Capture the cell that displays the provided text and extract its (x, y) central coordinate. 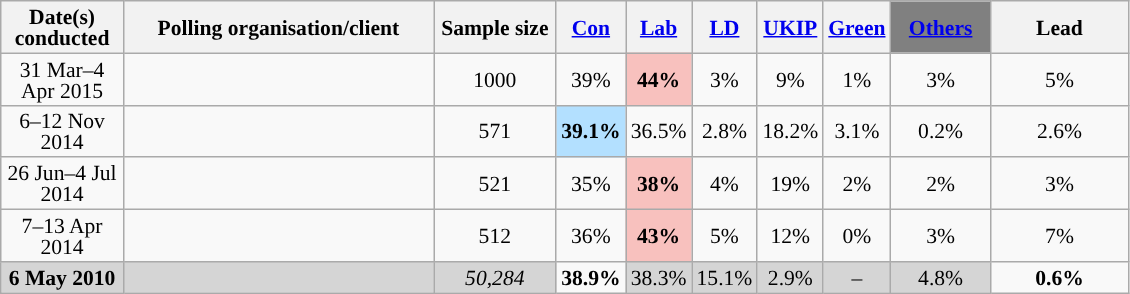
39.1% (590, 131)
4.8% (941, 278)
39% (590, 79)
UKIP (790, 27)
50,284 (496, 278)
36% (590, 236)
12% (790, 236)
2.6% (1060, 131)
2.8% (725, 131)
7% (1060, 236)
36.5% (659, 131)
0.2% (941, 131)
0% (856, 236)
31 Mar–4 Apr 2015 (62, 79)
1000 (496, 79)
2.9% (790, 278)
Con (590, 27)
571 (496, 131)
LD (725, 27)
38% (659, 184)
– (856, 278)
18.2% (790, 131)
9% (790, 79)
512 (496, 236)
Polling organisation/client (278, 27)
43% (659, 236)
Date(s)conducted (62, 27)
1% (856, 79)
38.3% (659, 278)
26 Jun–4 Jul 2014 (62, 184)
15.1% (725, 278)
35% (590, 184)
3.1% (856, 131)
44% (659, 79)
0.6% (1060, 278)
7–13 Apr 2014 (62, 236)
Lab (659, 27)
6–12 Nov 2014 (62, 131)
Green (856, 27)
521 (496, 184)
38.9% (590, 278)
6 May 2010 (62, 278)
Sample size (496, 27)
19% (790, 184)
4% (725, 184)
Others (941, 27)
Lead (1060, 27)
